Locate the cell with the specified text and output its [x, y] center coordinate. 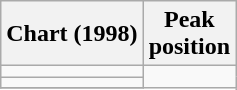
Chart (1998) [72, 34]
Peakposition [189, 34]
